From the cell containing the given text, extract its center point as (X, Y) coordinate. 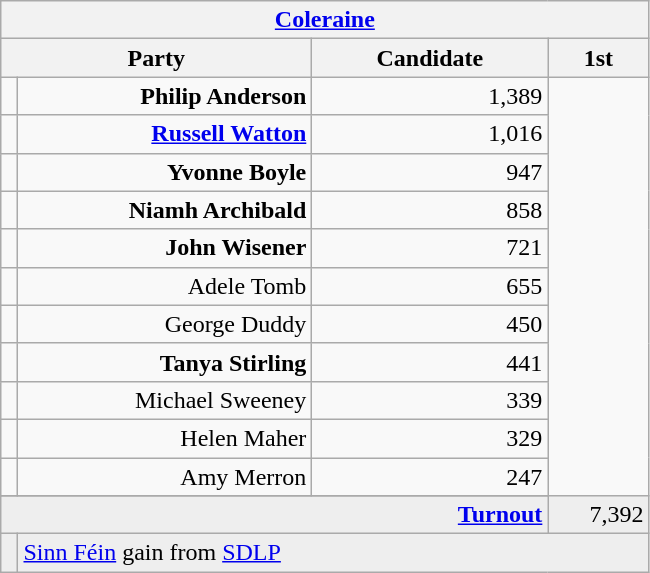
John Wisener (165, 248)
Amy Merron (165, 477)
Helen Maher (165, 438)
Adele Tomb (165, 286)
Coleraine (325, 20)
Candidate (430, 58)
Russell Watton (165, 134)
1,016 (430, 134)
Turnout (274, 515)
655 (430, 286)
Yvonne Boyle (165, 172)
Tanya Stirling (165, 362)
858 (430, 210)
Philip Anderson (165, 96)
Sinn Féin gain from SDLP (334, 553)
947 (430, 172)
Niamh Archibald (165, 210)
329 (430, 438)
247 (430, 477)
Party (156, 58)
441 (430, 362)
1st (598, 58)
450 (430, 324)
339 (430, 400)
1,389 (430, 96)
7,392 (598, 515)
721 (430, 248)
Michael Sweeney (165, 400)
George Duddy (165, 324)
